Identify which cell holds the provided text, then report its (x, y) central coordinate. 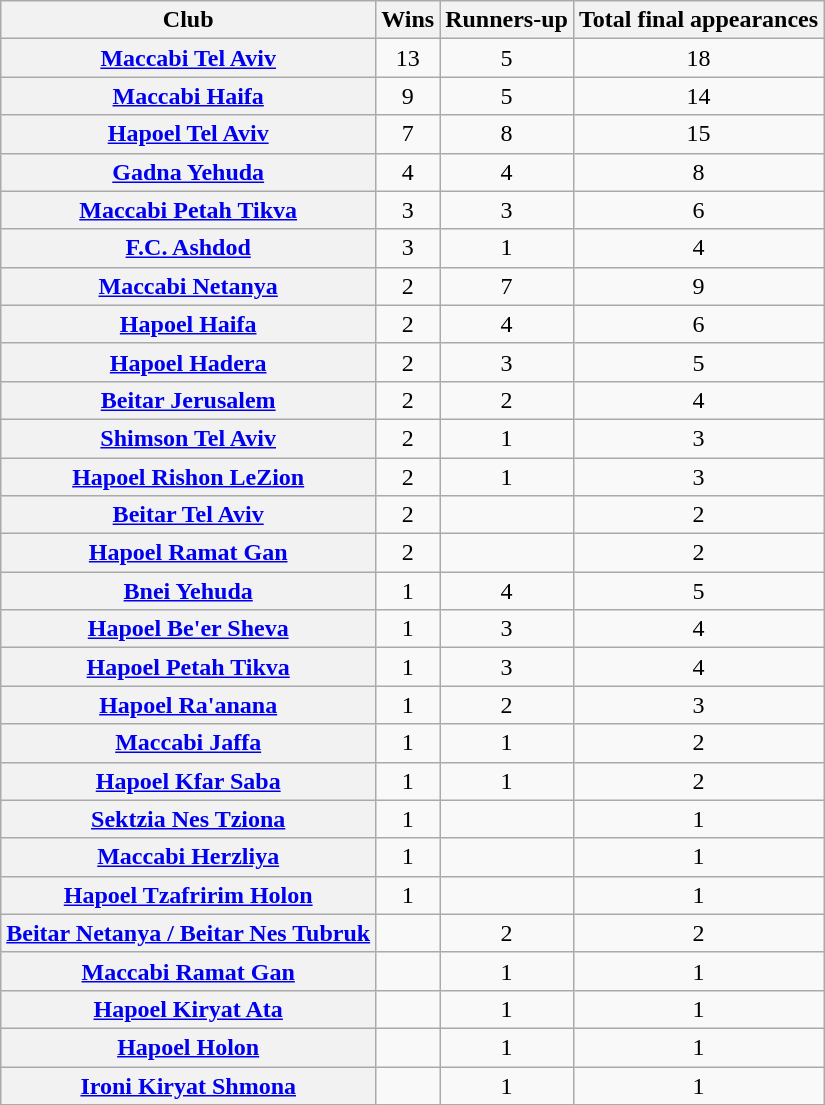
Maccabi Ramat Gan (188, 971)
14 (698, 96)
Hapoel Petah Tikva (188, 667)
18 (698, 58)
Ironi Kiryat Shmona (188, 1085)
Beitar Tel Aviv (188, 515)
F.C. Ashdod (188, 248)
Hapoel Haifa (188, 324)
Maccabi Tel Aviv (188, 58)
Hapoel Be'er Sheva (188, 629)
Hapoel Tel Aviv (188, 134)
Sektzia Nes Tziona (188, 819)
15 (698, 134)
Hapoel Kiryat Ata (188, 1009)
Club (188, 20)
Hapoel Holon (188, 1047)
Hapoel Ra'anana (188, 705)
Wins (408, 20)
Beitar Netanya / Beitar Nes Tubruk (188, 933)
Total final appearances (698, 20)
Hapoel Rishon LeZion (188, 477)
Maccabi Herzliya (188, 857)
Gadna Yehuda (188, 172)
Maccabi Haifa (188, 96)
Bnei Yehuda (188, 591)
Runners-up (507, 20)
Maccabi Petah Tikva (188, 210)
13 (408, 58)
Hapoel Tzafririm Holon (188, 895)
Maccabi Jaffa (188, 743)
Hapoel Hadera (188, 362)
Hapoel Ramat Gan (188, 553)
Beitar Jerusalem (188, 400)
Hapoel Kfar Saba (188, 781)
Maccabi Netanya (188, 286)
Shimson Tel Aviv (188, 438)
